Return the [x, y] coordinate for the center point of the cell that contains the specified text.  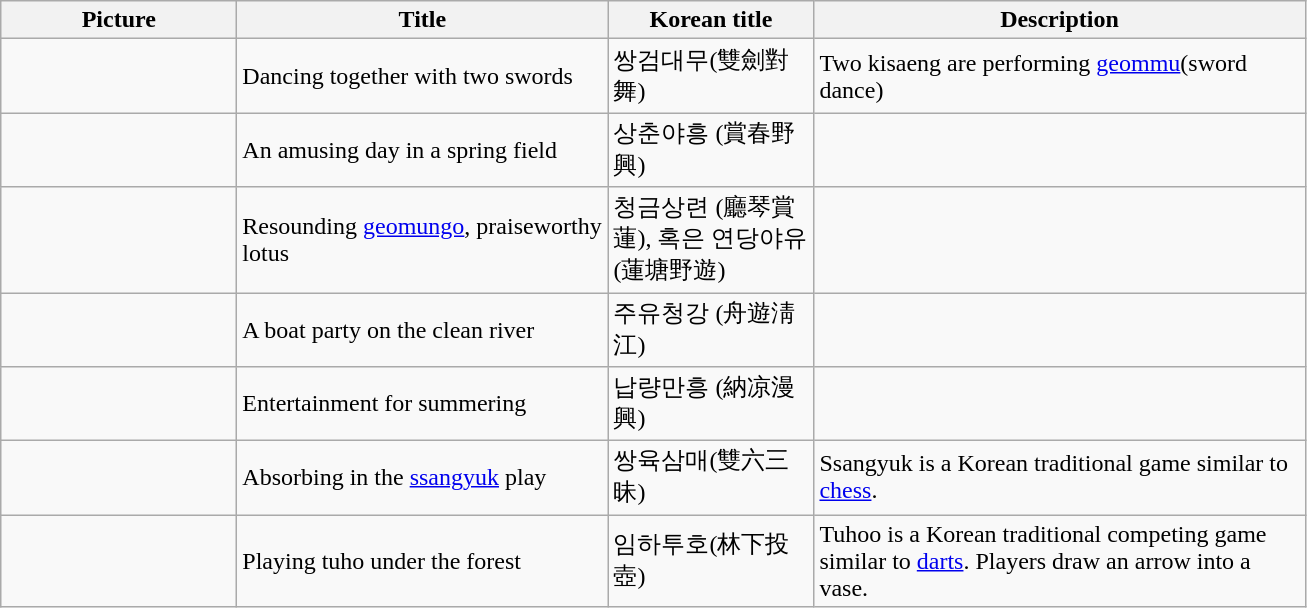
Two kisaeng are performing geommu(sword dance) [1060, 76]
납량만흥 (納凉漫興) [711, 404]
상춘야흥 (賞春野興) [711, 150]
Dancing together with two swords [422, 76]
Entertainment for summering [422, 404]
주유청강 (舟遊淸江) [711, 329]
쌍육삼매(雙六三昧) [711, 478]
Title [422, 20]
Tuhoo is a Korean traditional competing game similar to darts. Players draw an arrow into a vase. [1060, 561]
An amusing day in a spring field [422, 150]
Korean title [711, 20]
Ssangyuk is a Korean traditional game similar to chess. [1060, 478]
A boat party on the clean river [422, 329]
청금상련 (廳琴賞蓮), 혹은 연당야유 (蓮塘野遊) [711, 240]
쌍검대무(雙劍對舞) [711, 76]
Playing tuho under the forest [422, 561]
Description [1060, 20]
임하투호(林下投壺) [711, 561]
Picture [119, 20]
Absorbing in the ssangyuk play [422, 478]
Resounding geomungo, praiseworthy lotus [422, 240]
